Identify which cell holds the provided text, then report its [X, Y] central coordinate. 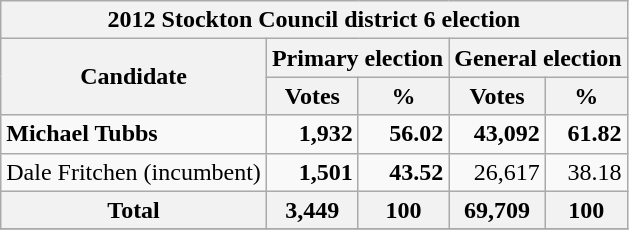
43.52 [403, 172]
1,932 [312, 134]
61.82 [586, 134]
26,617 [498, 172]
56.02 [403, 134]
Total [134, 210]
Dale Fritchen (incumbent) [134, 172]
1,501 [312, 172]
Michael Tubbs [134, 134]
2012 Stockton Council district 6 election [314, 20]
General election [538, 58]
38.18 [586, 172]
Candidate [134, 77]
3,449 [312, 210]
69,709 [498, 210]
Primary election [357, 58]
43,092 [498, 134]
